Return the [x, y] coordinate for the center point of the cell that contains the specified text.  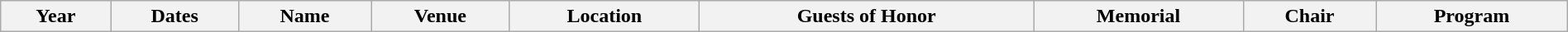
Memorial [1139, 16]
Program [1472, 16]
Venue [440, 16]
Chair [1309, 16]
Name [304, 16]
Location [605, 16]
Dates [174, 16]
Guests of Honor [867, 16]
Year [56, 16]
